Scan for the cell matching the given text and deliver its (X, Y) coordinate at center. 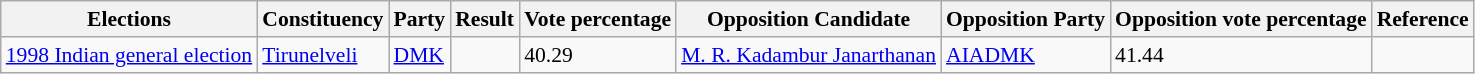
Vote percentage (598, 19)
Opposition Candidate (808, 19)
41.44 (1241, 55)
Opposition Party (1026, 19)
DMK (419, 55)
Result (484, 19)
AIADMK (1026, 55)
Elections (129, 19)
Constituency (322, 19)
Reference (1423, 19)
1998 Indian general election (129, 55)
40.29 (598, 55)
Party (419, 19)
M. R. Kadambur Janarthanan (808, 55)
Opposition vote percentage (1241, 19)
Tirunelveli (322, 55)
